Pinpoint the cell where the given text exists, returning its (x, y) midpoint coordinate. 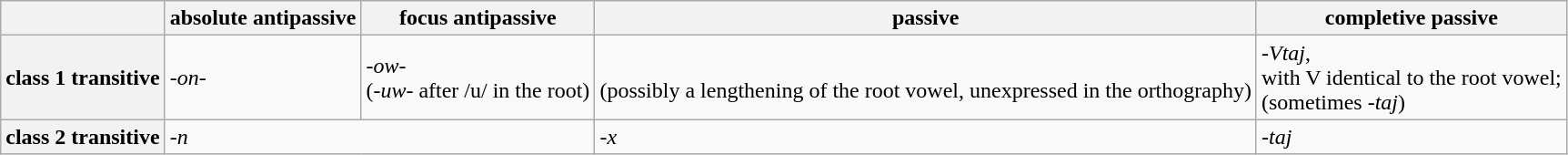
-Vtaj,with V identical to the root vowel;(sometimes -taj) (1412, 77)
-n (380, 137)
-taj (1412, 137)
passive (926, 18)
focus antipassive (478, 18)
absolute antipassive (263, 18)
-x (926, 137)
class 2 transitive (83, 137)
-on- (263, 77)
-ow-(-uw- after /u/ in the root) (478, 77)
class 1 transitive (83, 77)
completive passive (1412, 18)
(possibly a lengthening of the root vowel, unexpressed in the orthography) (926, 77)
